From the cell containing the given text, extract its center point as (x, y) coordinate. 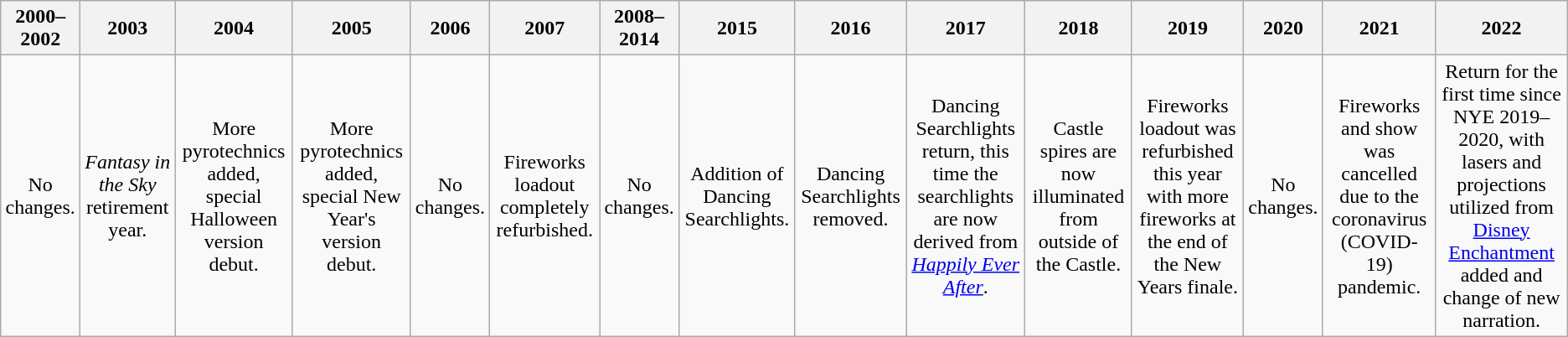
Fireworks loadout was refurbished this year with more fireworks at the end of the New Years finale. (1188, 196)
2005 (352, 29)
2015 (737, 29)
Addition of Dancing Searchlights. (737, 196)
2000–2002 (40, 29)
2006 (451, 29)
More pyrotechnics added, special New Year's version debut. (352, 196)
Dancing Searchlights removed. (850, 196)
2007 (544, 29)
Fireworks loadout completely refurbished. (544, 196)
Fantasy in the Sky retirement year. (127, 196)
2008–2014 (640, 29)
Fireworks and show was cancelled due to the coronavirus (COVID-19) pandemic. (1379, 196)
2019 (1188, 29)
Return for the first time since NYE 2019–2020, with lasers and projections utilized from Disney Enchantment added and change of new narration. (1501, 196)
2020 (1283, 29)
2004 (235, 29)
More pyrotechnics added, special Halloween version debut. (235, 196)
Castle spires are now illuminated from outside of the Castle. (1079, 196)
2018 (1079, 29)
Dancing Searchlights return, this time the searchlights are now derived from Happily Ever After. (966, 196)
2016 (850, 29)
2017 (966, 29)
2021 (1379, 29)
2003 (127, 29)
2022 (1501, 29)
